Pinpoint the cell where the given text exists, returning its [x, y] midpoint coordinate. 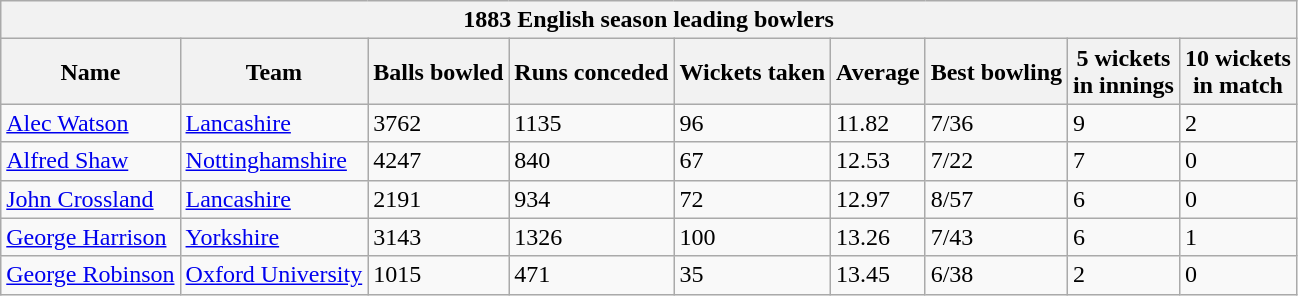
840 [592, 161]
1 [1238, 237]
3143 [438, 237]
10 wicketsin match [1238, 72]
2191 [438, 199]
1135 [592, 123]
12.53 [878, 161]
Runs conceded [592, 72]
1326 [592, 237]
9 [1124, 123]
Team [274, 72]
5 wicketsin innings [1124, 72]
4247 [438, 161]
11.82 [878, 123]
471 [592, 275]
72 [752, 199]
Alfred Shaw [90, 161]
1883 English season leading bowlers [649, 20]
12.97 [878, 199]
Yorkshire [274, 237]
Best bowling [996, 72]
7/36 [996, 123]
100 [752, 237]
7/43 [996, 237]
7 [1124, 161]
934 [592, 199]
8/57 [996, 199]
67 [752, 161]
1015 [438, 275]
Nottinghamshire [274, 161]
George Robinson [90, 275]
3762 [438, 123]
Average [878, 72]
John Crossland [90, 199]
96 [752, 123]
Balls bowled [438, 72]
Alec Watson [90, 123]
7/22 [996, 161]
George Harrison [90, 237]
Oxford University [274, 275]
35 [752, 275]
6/38 [996, 275]
13.26 [878, 237]
13.45 [878, 275]
Name [90, 72]
Wickets taken [752, 72]
